Extract the (X, Y) coordinate from the center of the cell holding the provided text.  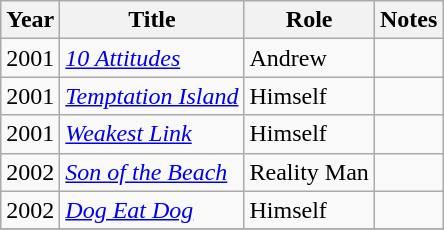
Year (30, 20)
10 Attitudes (152, 58)
Dog Eat Dog (152, 210)
Title (152, 20)
Son of the Beach (152, 172)
Reality Man (309, 172)
Andrew (309, 58)
Temptation Island (152, 96)
Weakest Link (152, 134)
Role (309, 20)
Notes (408, 20)
